Return the [x, y] coordinate for the center point of the cell that contains the specified text.  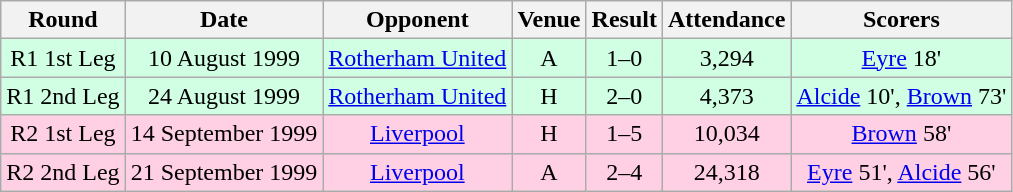
2–0 [624, 96]
Round [63, 20]
21 September 1999 [224, 172]
Opponent [418, 20]
Attendance [726, 20]
3,294 [726, 58]
R1 2nd Leg [63, 96]
1–0 [624, 58]
10 August 1999 [224, 58]
2–4 [624, 172]
24 August 1999 [224, 96]
4,373 [726, 96]
10,034 [726, 134]
Scorers [902, 20]
R2 2nd Leg [63, 172]
Result [624, 20]
Eyre 51', Alcide 56' [902, 172]
Venue [549, 20]
Alcide 10', Brown 73' [902, 96]
Eyre 18' [902, 58]
14 September 1999 [224, 134]
Brown 58' [902, 134]
R2 1st Leg [63, 134]
R1 1st Leg [63, 58]
1–5 [624, 134]
24,318 [726, 172]
Date [224, 20]
